Scan for the cell matching the given text and deliver its [x, y] coordinate at center. 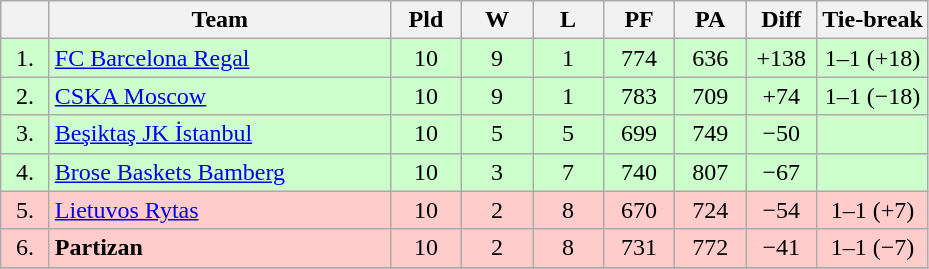
CSKA Moscow [220, 96]
5. [26, 210]
Team [220, 20]
724 [710, 210]
636 [710, 58]
3 [496, 172]
670 [640, 210]
1–1 (−18) [873, 96]
699 [640, 134]
749 [710, 134]
−67 [782, 172]
Tie-break [873, 20]
731 [640, 248]
1–1 (−7) [873, 248]
Diff [782, 20]
FC Barcelona Regal [220, 58]
+74 [782, 96]
−50 [782, 134]
PF [640, 20]
Lietuvos Rytas [220, 210]
772 [710, 248]
PA [710, 20]
L [568, 20]
Pld [426, 20]
4. [26, 172]
3. [26, 134]
−41 [782, 248]
−54 [782, 210]
+138 [782, 58]
783 [640, 96]
1. [26, 58]
Brose Baskets Bamberg [220, 172]
W [496, 20]
709 [710, 96]
Partizan [220, 248]
774 [640, 58]
7 [568, 172]
6. [26, 248]
740 [640, 172]
Beşiktaş JK İstanbul [220, 134]
807 [710, 172]
2. [26, 96]
1–1 (+7) [873, 210]
1–1 (+18) [873, 58]
